Find where the given text appears and provide that cell's center as (X, Y) coordinate. 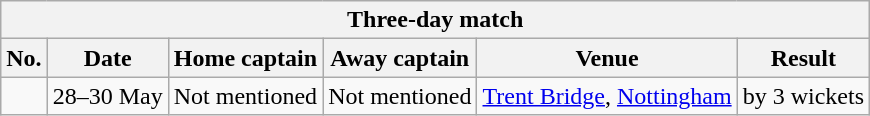
Three-day match (436, 20)
No. (24, 58)
28–30 May (108, 96)
by 3 wickets (803, 96)
Date (108, 58)
Trent Bridge, Nottingham (607, 96)
Away captain (400, 58)
Venue (607, 58)
Result (803, 58)
Home captain (245, 58)
